Locate the cell with the specified text and output its [X, Y] center coordinate. 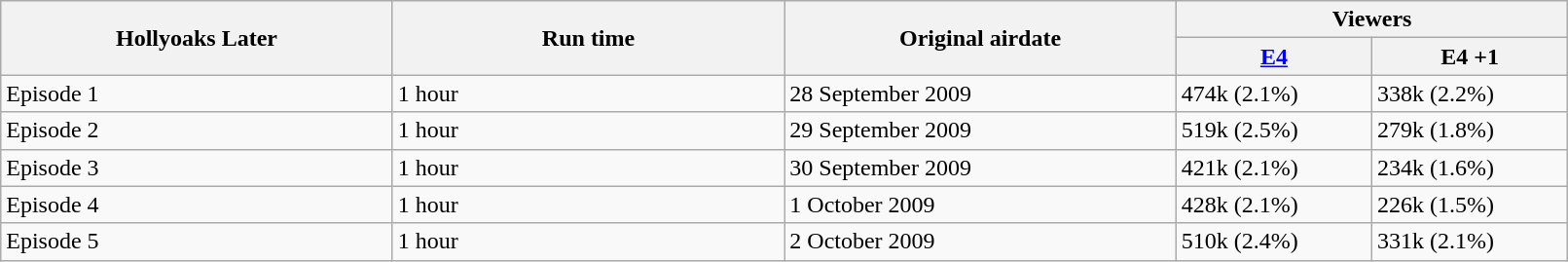
Episode 3 [197, 168]
331k (2.1%) [1470, 242]
226k (1.5%) [1470, 205]
Viewers [1372, 19]
E4 [1273, 56]
279k (1.8%) [1470, 131]
1 October 2009 [981, 205]
474k (2.1%) [1273, 94]
Run time [588, 38]
338k (2.2%) [1470, 94]
519k (2.5%) [1273, 131]
421k (2.1%) [1273, 168]
510k (2.4%) [1273, 242]
234k (1.6%) [1470, 168]
29 September 2009 [981, 131]
30 September 2009 [981, 168]
Original airdate [981, 38]
Hollyoaks Later [197, 38]
E4 +1 [1470, 56]
Episode 2 [197, 131]
28 September 2009 [981, 94]
Episode 5 [197, 242]
2 October 2009 [981, 242]
Episode 4 [197, 205]
Episode 1 [197, 94]
428k (2.1%) [1273, 205]
